From the cell containing the given text, extract its center point as [x, y] coordinate. 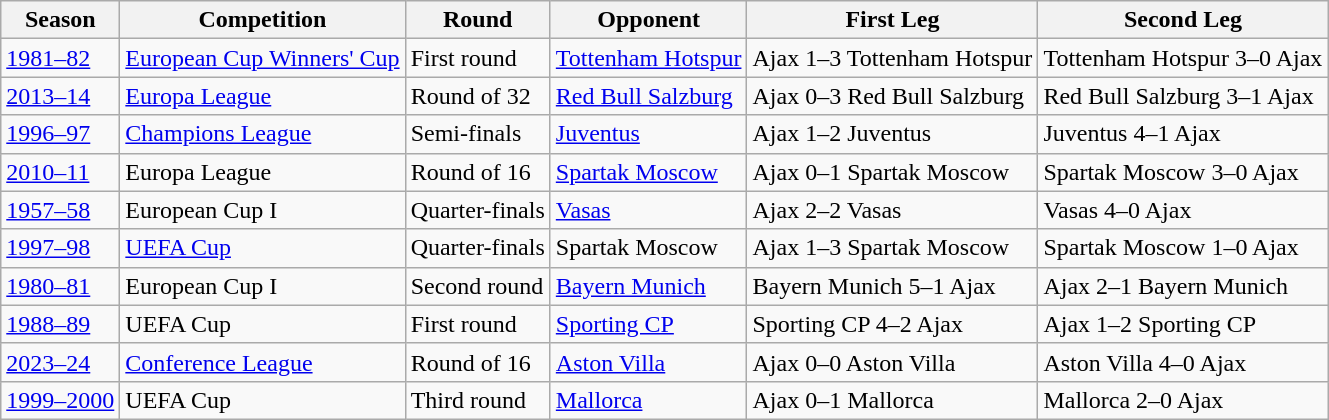
Red Bull Salzburg 3–1 Ajax [1183, 96]
Ajax 2–2 Vasas [892, 210]
Round of 32 [478, 96]
Vasas 4–0 Ajax [1183, 210]
1999–2000 [60, 400]
Bayern Munich [648, 286]
Conference League [262, 362]
1996–97 [60, 134]
Spartak Moscow 3–0 Ajax [1183, 172]
Competition [262, 20]
Ajax 1–3 Tottenham Hotspur [892, 58]
Second round [478, 286]
Sporting CP 4–2 Ajax [892, 324]
Third round [478, 400]
First Leg [892, 20]
Ajax 1–2 Juventus [892, 134]
Ajax 0–1 Mallorca [892, 400]
Ajax 0–1 Spartak Moscow [892, 172]
1957–58 [60, 210]
Ajax 1–2 Sporting CP [1183, 324]
2013–14 [60, 96]
Mallorca [648, 400]
Spartak Moscow 1–0 Ajax [1183, 248]
Aston Villa 4–0 Ajax [1183, 362]
1980–81 [60, 286]
Red Bull Salzburg [648, 96]
1981–82 [60, 58]
Juventus 4–1 Ajax [1183, 134]
Champions League [262, 134]
Ajax 0–3 Red Bull Salzburg [892, 96]
Tottenham Hotspur [648, 58]
1997–98 [60, 248]
2023–24 [60, 362]
Semi-finals [478, 134]
Ajax 2–1 Bayern Munich [1183, 286]
Tottenham Hotspur 3–0 Ajax [1183, 58]
Second Leg [1183, 20]
1988–89 [60, 324]
Season [60, 20]
Ajax 1–3 Spartak Moscow [892, 248]
Aston Villa [648, 362]
Round [478, 20]
European Cup Winners' Cup [262, 58]
Ajax 0–0 Aston Villa [892, 362]
2010–11 [60, 172]
Sporting CP [648, 324]
Vasas [648, 210]
Mallorca 2–0 Ajax [1183, 400]
Bayern Munich 5–1 Ajax [892, 286]
Juventus [648, 134]
Opponent [648, 20]
